From the cell containing the given text, extract its center point as (x, y) coordinate. 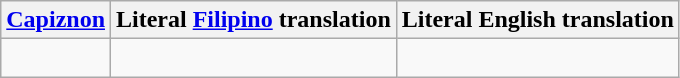
Literal Filipino translation (254, 20)
Capiznon (56, 20)
Literal English translation (538, 20)
